Locate the cell with the specified text and output its [x, y] center coordinate. 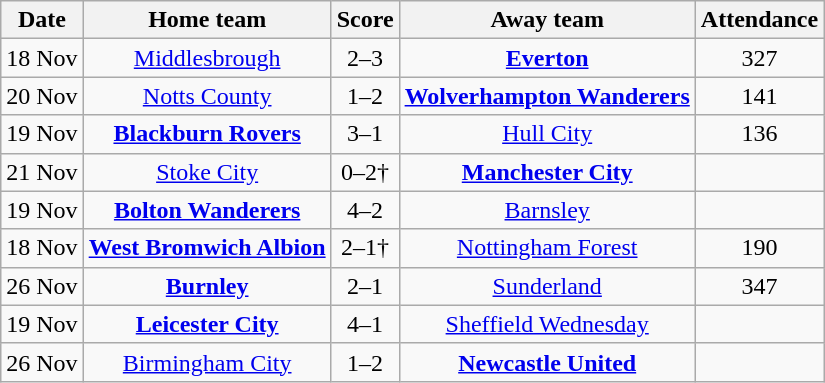
Newcastle United [547, 362]
Attendance [759, 20]
Birmingham City [207, 362]
347 [759, 286]
190 [759, 248]
Away team [547, 20]
Hull City [547, 134]
Blackburn Rovers [207, 134]
Score [365, 20]
327 [759, 58]
0–2† [365, 172]
2–3 [365, 58]
4–1 [365, 324]
Sunderland [547, 286]
Middlesbrough [207, 58]
2–1 [365, 286]
Home team [207, 20]
Nottingham Forest [547, 248]
4–2 [365, 210]
Stoke City [207, 172]
Wolverhampton Wanderers [547, 96]
141 [759, 96]
136 [759, 134]
West Bromwich Albion [207, 248]
Leicester City [207, 324]
20 Nov [42, 96]
Burnley [207, 286]
21 Nov [42, 172]
Bolton Wanderers [207, 210]
Everton [547, 58]
Notts County [207, 96]
Sheffield Wednesday [547, 324]
Date [42, 20]
Barnsley [547, 210]
Manchester City [547, 172]
2–1† [365, 248]
3–1 [365, 134]
